Find where the given text appears and provide that cell's center as [x, y] coordinate. 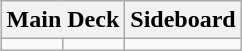
Main Deck [63, 20]
Sideboard [183, 20]
